Provide the [X, Y] coordinate of the cell's center where the given text is located.  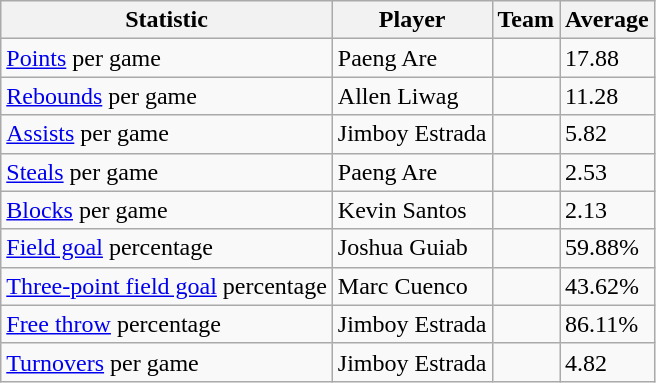
Free throw percentage [167, 324]
2.13 [608, 210]
Marc Cuenco [412, 286]
Assists per game [167, 134]
Statistic [167, 20]
Three-point field goal percentage [167, 286]
11.28 [608, 96]
Kevin Santos [412, 210]
86.11% [608, 324]
Allen Liwag [412, 96]
59.88% [608, 248]
2.53 [608, 172]
43.62% [608, 286]
Blocks per game [167, 210]
17.88 [608, 58]
Steals per game [167, 172]
Average [608, 20]
Joshua Guiab [412, 248]
Points per game [167, 58]
Field goal percentage [167, 248]
Player [412, 20]
5.82 [608, 134]
4.82 [608, 362]
Rebounds per game [167, 96]
Turnovers per game [167, 362]
Team [526, 20]
